Return (X, Y) of the center of cell containing provided text 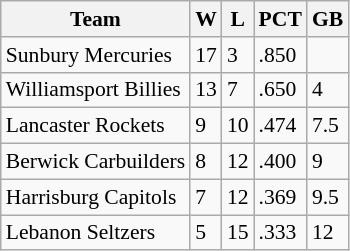
10 (238, 126)
.850 (280, 55)
Team (96, 19)
Lancaster Rockets (96, 126)
W (206, 19)
15 (238, 233)
17 (206, 55)
4 (328, 90)
.400 (280, 162)
.650 (280, 90)
Sunbury Mercuries (96, 55)
Harrisburg Capitols (96, 197)
L (238, 19)
5 (206, 233)
.369 (280, 197)
9.5 (328, 197)
Lebanon Seltzers (96, 233)
PCT (280, 19)
Berwick Carbuilders (96, 162)
3 (238, 55)
.333 (280, 233)
8 (206, 162)
.474 (280, 126)
Williamsport Billies (96, 90)
13 (206, 90)
7.5 (328, 126)
GB (328, 19)
